From the cell containing the given text, extract its center point as [X, Y] coordinate. 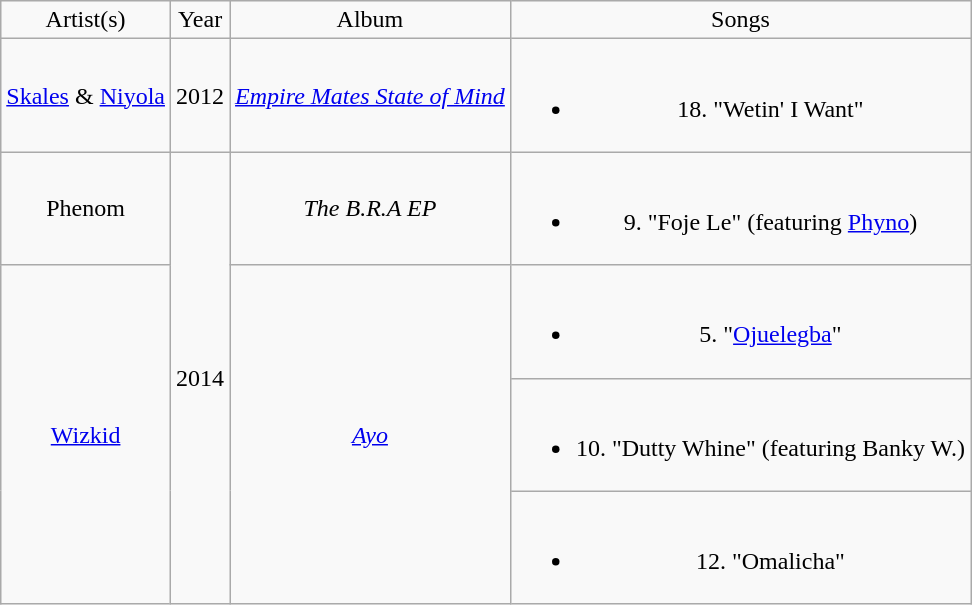
5. "Ojuelegba" [740, 322]
Skales & Niyola [86, 96]
Empire Mates State of Mind [370, 96]
Wizkid [86, 434]
9. "Foje Le" (featuring Phyno) [740, 208]
12. "Omalicha" [740, 548]
Album [370, 20]
Phenom [86, 208]
18. "Wetin' I Want" [740, 96]
Year [200, 20]
10. "Dutty Whine" (featuring Banky W.) [740, 434]
Artist(s) [86, 20]
The B.R.A EP [370, 208]
2012 [200, 96]
Ayo [370, 434]
Songs [740, 20]
2014 [200, 378]
